Output the (x, y) coordinate of the center of the cell containing the given text.  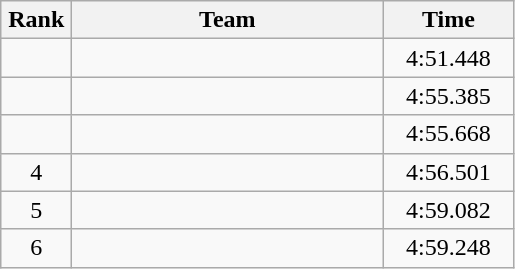
Team (228, 20)
Rank (36, 20)
6 (36, 248)
4:55.385 (448, 96)
4:59.248 (448, 248)
5 (36, 210)
4:51.448 (448, 58)
4:59.082 (448, 210)
4 (36, 172)
4:55.668 (448, 134)
Time (448, 20)
4:56.501 (448, 172)
